Pinpoint the cell where the given text exists, returning its [x, y] midpoint coordinate. 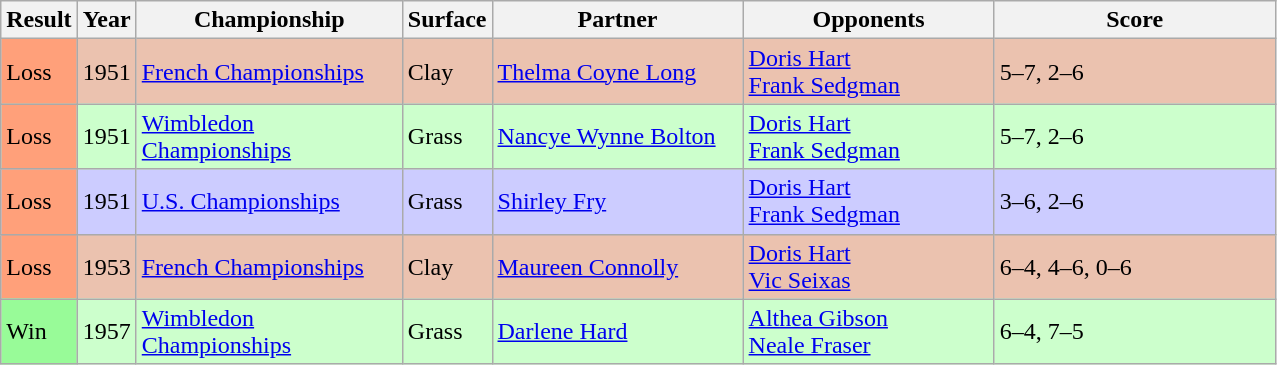
U.S. Championships [269, 202]
Partner [618, 20]
Score [1134, 20]
Win [39, 332]
3–6, 2–6 [1134, 202]
Althea Gibson Neale Fraser [868, 332]
Thelma Coyne Long [618, 72]
1957 [106, 332]
Championship [269, 20]
6–4, 7–5 [1134, 332]
Nancye Wynne Bolton [618, 136]
Opponents [868, 20]
Doris Hart Vic Seixas [868, 266]
Result [39, 20]
6–4, 4–6, 0–6 [1134, 266]
Darlene Hard [618, 332]
Shirley Fry [618, 202]
1953 [106, 266]
Year [106, 20]
Maureen Connolly [618, 266]
Surface [447, 20]
